Find where the given text appears and provide that cell's center as [x, y] coordinate. 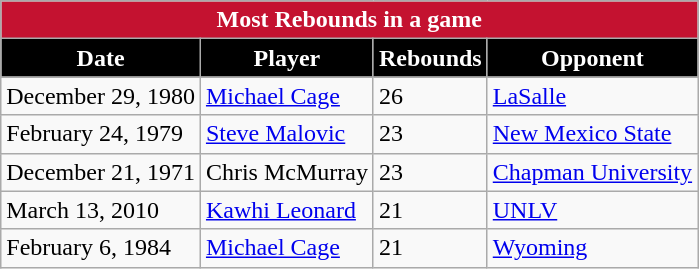
New Mexico State [592, 134]
Chapman University [592, 172]
February 24, 1979 [101, 134]
February 6, 1984 [101, 248]
UNLV [592, 210]
December 21, 1971 [101, 172]
March 13, 2010 [101, 210]
Steve Malovic [286, 134]
December 29, 1980 [101, 96]
26 [430, 96]
Player [286, 58]
Chris McMurray [286, 172]
Rebounds [430, 58]
Opponent [592, 58]
Wyoming [592, 248]
Most Rebounds in a game [350, 20]
Date [101, 58]
Kawhi Leonard [286, 210]
LaSalle [592, 96]
